Return the [X, Y] coordinate for the center point of the cell that contains the specified text.  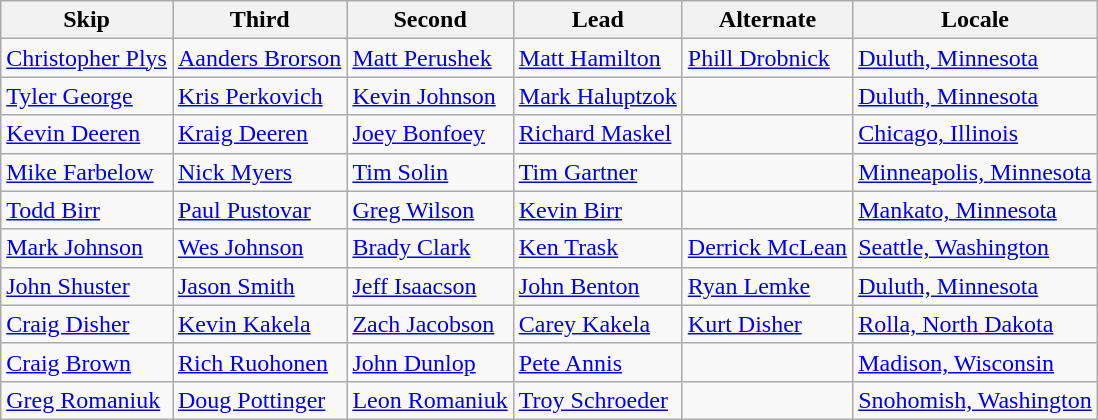
Ken Trask [598, 248]
Mankato, Minnesota [976, 210]
Chicago, Illinois [976, 134]
Wes Johnson [259, 248]
Zach Jacobson [430, 324]
Kris Perkovich [259, 96]
Madison, Wisconsin [976, 362]
Kurt Disher [767, 324]
Doug Pottinger [259, 400]
Kevin Johnson [430, 96]
Joey Bonfoey [430, 134]
Kevin Deeren [87, 134]
Alternate [767, 20]
Kevin Birr [598, 210]
Leon Romaniuk [430, 400]
John Dunlop [430, 362]
Kevin Kakela [259, 324]
Jason Smith [259, 286]
Carey Kakela [598, 324]
Richard Maskel [598, 134]
Tim Gartner [598, 172]
Locale [976, 20]
Derrick McLean [767, 248]
Craig Disher [87, 324]
Christopher Plys [87, 58]
Matt Perushek [430, 58]
Snohomish, Washington [976, 400]
Todd Birr [87, 210]
Paul Pustovar [259, 210]
John Shuster [87, 286]
Greg Romaniuk [87, 400]
Tyler George [87, 96]
Minneapolis, Minnesota [976, 172]
Second [430, 20]
Craig Brown [87, 362]
Lead [598, 20]
Greg Wilson [430, 210]
Kraig Deeren [259, 134]
Mike Farbelow [87, 172]
Brady Clark [430, 248]
Rich Ruohonen [259, 362]
Tim Solin [430, 172]
Third [259, 20]
Rolla, North Dakota [976, 324]
Nick Myers [259, 172]
Skip [87, 20]
Mark Johnson [87, 248]
Phill Drobnick [767, 58]
Pete Annis [598, 362]
Seattle, Washington [976, 248]
Aanders Brorson [259, 58]
Matt Hamilton [598, 58]
Ryan Lemke [767, 286]
Jeff Isaacson [430, 286]
Troy Schroeder [598, 400]
Mark Haluptzok [598, 96]
John Benton [598, 286]
